From the cell containing the given text, extract its center point as [X, Y] coordinate. 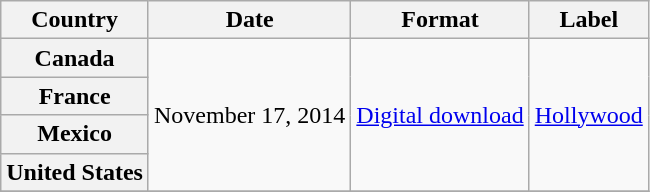
Date [249, 20]
Country [75, 20]
France [75, 96]
United States [75, 172]
Hollywood [588, 115]
Canada [75, 58]
Label [588, 20]
Mexico [75, 134]
Format [440, 20]
November 17, 2014 [249, 115]
Digital download [440, 115]
